Find where the given text appears and provide that cell's center as [x, y] coordinate. 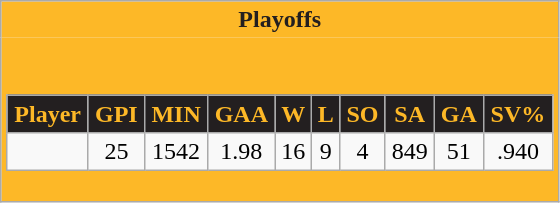
SO [362, 114]
L [326, 114]
SV% [518, 114]
4 [362, 152]
Playoffs [280, 20]
GPI [116, 114]
.940 [518, 152]
849 [410, 152]
1.98 [242, 152]
W [294, 114]
MIN [176, 114]
Player GPI MIN GAA W L SO SA GA SV% 25 1542 1.98 16 9 4 849 51 .940 [280, 120]
25 [116, 152]
1542 [176, 152]
Player [48, 114]
SA [410, 114]
51 [458, 152]
16 [294, 152]
9 [326, 152]
GAA [242, 114]
GA [458, 114]
